Detect which cell encompasses the target text, then output its [x, y] center coordinate. 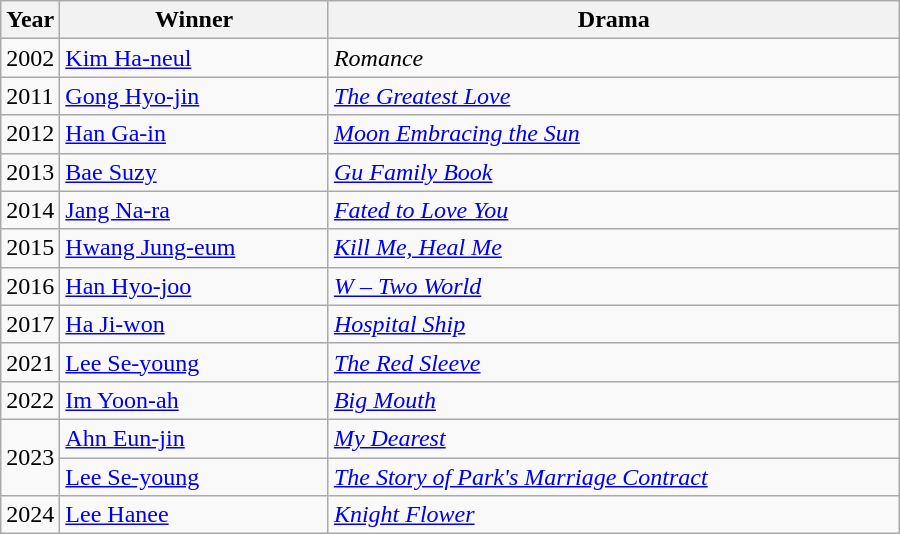
Gu Family Book [614, 172]
Romance [614, 58]
Lee Hanee [194, 515]
Drama [614, 20]
The Red Sleeve [614, 362]
W – Two World [614, 286]
2015 [30, 248]
Year [30, 20]
Hospital Ship [614, 324]
Han Ga-in [194, 134]
Winner [194, 20]
Knight Flower [614, 515]
2013 [30, 172]
2011 [30, 96]
Kill Me, Heal Me [614, 248]
My Dearest [614, 438]
Im Yoon-ah [194, 400]
Han Hyo-joo [194, 286]
Moon Embracing the Sun [614, 134]
The Story of Park's Marriage Contract [614, 477]
2014 [30, 210]
2023 [30, 457]
Ha Ji-won [194, 324]
Ahn Eun-jin [194, 438]
Kim Ha-neul [194, 58]
2024 [30, 515]
Hwang Jung-eum [194, 248]
Jang Na-ra [194, 210]
The Greatest Love [614, 96]
2017 [30, 324]
2022 [30, 400]
2002 [30, 58]
2021 [30, 362]
2016 [30, 286]
Bae Suzy [194, 172]
Gong Hyo-jin [194, 96]
2012 [30, 134]
Big Mouth [614, 400]
Fated to Love You [614, 210]
